For the text-containing cell, return its midpoint in [x, y] coordinate format. 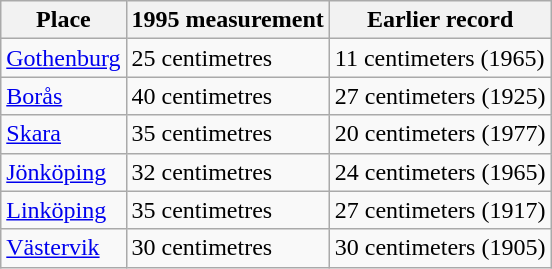
Västervik [64, 248]
30 centimetres [228, 248]
24 centimeters (1965) [440, 172]
32 centimetres [228, 172]
11 centimeters (1965) [440, 58]
Skara [64, 134]
25 centimetres [228, 58]
27 centimeters (1917) [440, 210]
Place [64, 20]
Linköping [64, 210]
Borås [64, 96]
Earlier record [440, 20]
1995 measurement [228, 20]
Jönköping [64, 172]
Gothenburg [64, 58]
27 centimeters (1925) [440, 96]
30 centimeters (1905) [440, 248]
20 centimeters (1977) [440, 134]
40 centimetres [228, 96]
